Pinpoint the cell where the given text exists, returning its (X, Y) midpoint coordinate. 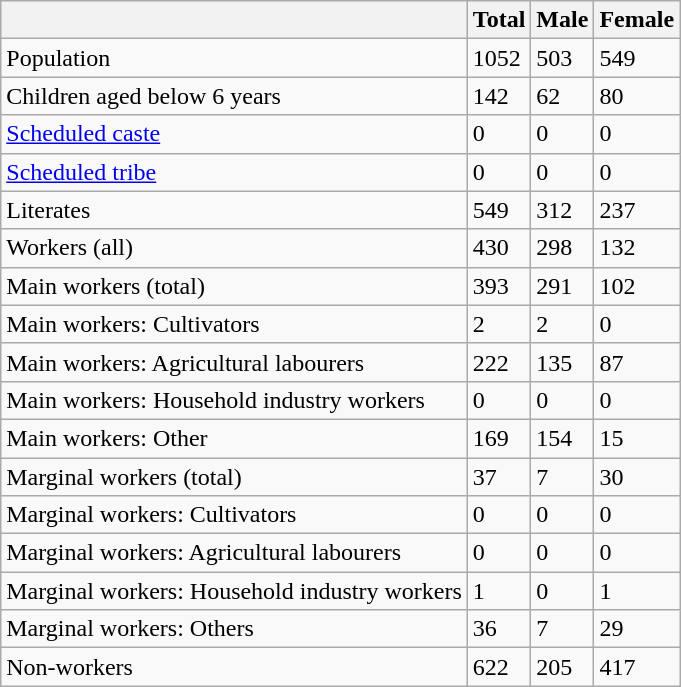
Children aged below 6 years (234, 96)
Main workers: Cultivators (234, 324)
Male (562, 20)
1052 (499, 58)
430 (499, 248)
Marginal workers: Agricultural labourers (234, 553)
312 (562, 210)
222 (499, 362)
Scheduled caste (234, 134)
102 (637, 286)
87 (637, 362)
62 (562, 96)
142 (499, 96)
Marginal workers: Household industry workers (234, 591)
36 (499, 629)
132 (637, 248)
291 (562, 286)
Main workers: Household industry workers (234, 400)
205 (562, 667)
Main workers: Agricultural labourers (234, 362)
Marginal workers: Others (234, 629)
37 (499, 477)
622 (499, 667)
Female (637, 20)
503 (562, 58)
15 (637, 438)
169 (499, 438)
Workers (all) (234, 248)
Main workers (total) (234, 286)
135 (562, 362)
298 (562, 248)
Population (234, 58)
Total (499, 20)
Main workers: Other (234, 438)
Marginal workers: Cultivators (234, 515)
Marginal workers (total) (234, 477)
393 (499, 286)
29 (637, 629)
237 (637, 210)
30 (637, 477)
Scheduled tribe (234, 172)
80 (637, 96)
154 (562, 438)
Non-workers (234, 667)
Literates (234, 210)
417 (637, 667)
